Detect which cell encompasses the target text, then output its (X, Y) center coordinate. 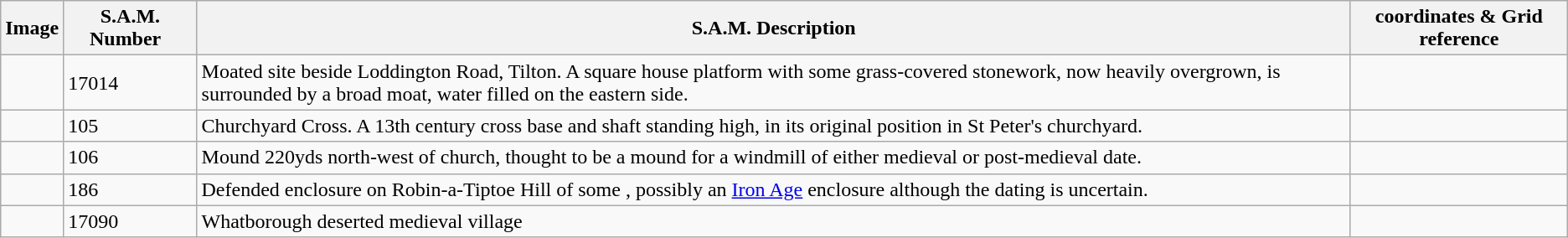
17090 (131, 221)
Mound 220yds north-west of church, thought to be a mound for a windmill of either medieval or post-medieval date. (774, 158)
S.A.M. Description (774, 28)
105 (131, 126)
S.A.M. Number (131, 28)
186 (131, 189)
Whatborough deserted medieval village (774, 221)
Image (32, 28)
17014 (131, 82)
Churchyard Cross. A 13th century cross base and shaft standing high, in its original position in St Peter's churchyard. (774, 126)
106 (131, 158)
coordinates & Grid reference (1459, 28)
Defended enclosure on Robin-a-Tiptoe Hill of some , possibly an Iron Age enclosure although the dating is uncertain. (774, 189)
